Determine the [X, Y] coordinate at the center of the cell enclosing the given text.  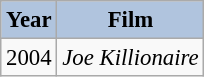
Film [130, 20]
Year [29, 20]
Joe Killionaire [130, 58]
2004 [29, 58]
